Find where the given text appears and provide that cell's center as [X, Y] coordinate. 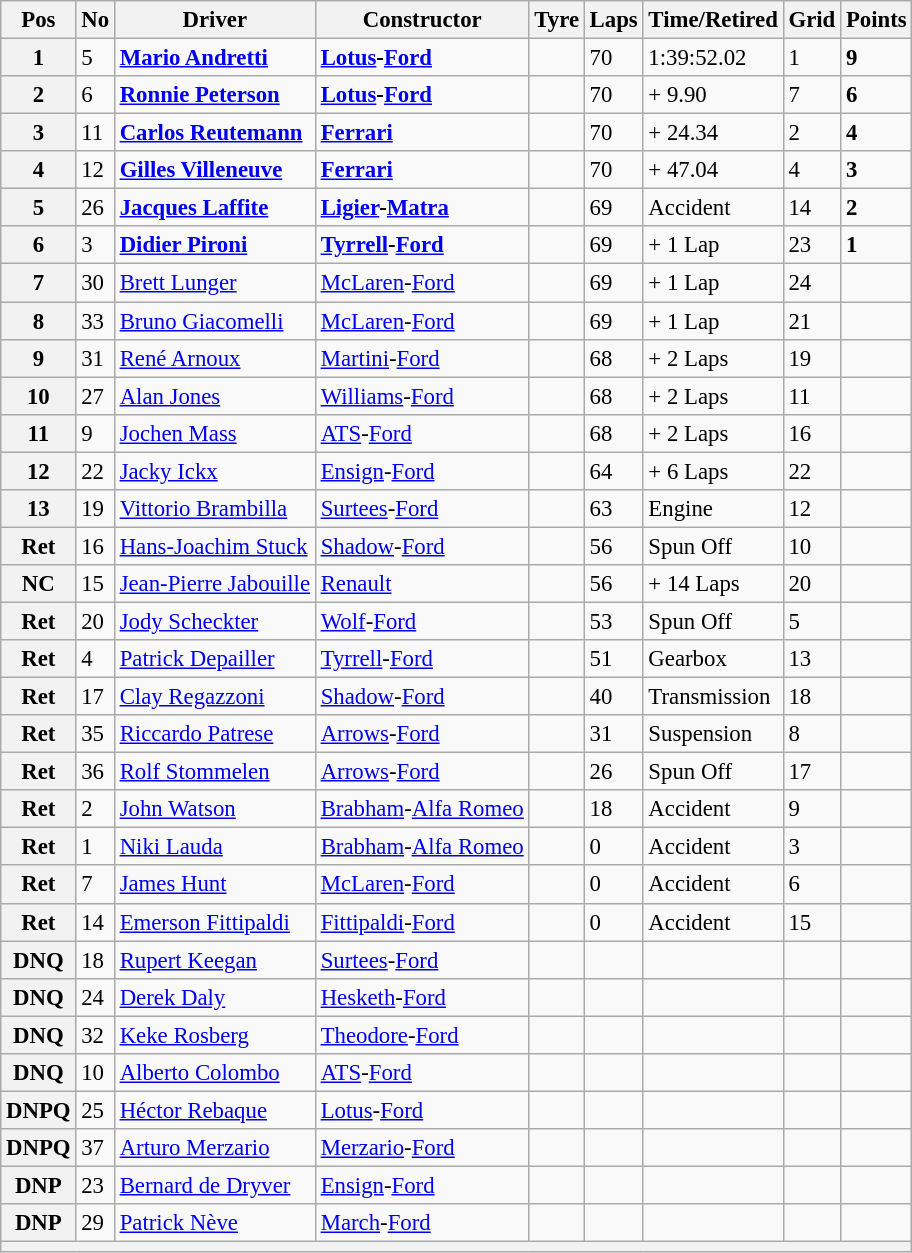
No [95, 20]
Rupert Keegan [214, 960]
Patrick Depailler [214, 659]
Ligier-Matra [422, 208]
Renault [422, 584]
René Arnoux [214, 358]
51 [614, 659]
Patrick Nève [214, 1223]
40 [614, 697]
Héctor Rebaque [214, 1110]
Driver [214, 20]
Keke Rosberg [214, 1035]
Clay Regazzoni [214, 697]
Hans-Joachim Stuck [214, 546]
Transmission [713, 697]
30 [95, 283]
Riccardo Patrese [214, 734]
John Watson [214, 809]
35 [95, 734]
Carlos Reutemann [214, 133]
Mario Andretti [214, 58]
Brett Lunger [214, 283]
Vittorio Brambilla [214, 509]
Jacky Ickx [214, 471]
63 [614, 509]
Gearbox [713, 659]
Constructor [422, 20]
Grid [812, 20]
Arturo Merzario [214, 1148]
+ 47.04 [713, 170]
NC [38, 584]
+ 9.90 [713, 95]
James Hunt [214, 885]
Time/Retired [713, 20]
29 [95, 1223]
Theodore-Ford [422, 1035]
Jody Scheckter [214, 621]
Suspension [713, 734]
Alan Jones [214, 396]
21 [812, 321]
36 [95, 772]
Bernard de Dryver [214, 1185]
Points [876, 20]
Gilles Villeneuve [214, 170]
Bruno Giacomelli [214, 321]
33 [95, 321]
Laps [614, 20]
Fittipaldi-Ford [422, 922]
37 [95, 1148]
Merzario-Ford [422, 1148]
+ 6 Laps [713, 471]
Jean-Pierre Jabouille [214, 584]
Wolf-Ford [422, 621]
March-Ford [422, 1223]
25 [95, 1110]
1:39:52.02 [713, 58]
Rolf Stommelen [214, 772]
Niki Lauda [214, 847]
Pos [38, 20]
27 [95, 396]
Ronnie Peterson [214, 95]
Martini-Ford [422, 358]
Jacques Laffite [214, 208]
Engine [713, 509]
Hesketh-Ford [422, 997]
53 [614, 621]
64 [614, 471]
Williams-Ford [422, 396]
Jochen Mass [214, 433]
+ 24.34 [713, 133]
32 [95, 1035]
Tyre [556, 20]
Emerson Fittipaldi [214, 922]
Didier Pironi [214, 245]
Derek Daly [214, 997]
+ 14 Laps [713, 584]
Alberto Colombo [214, 1073]
